Search for the cell housing the specified text and yield its [x, y] center coordinate. 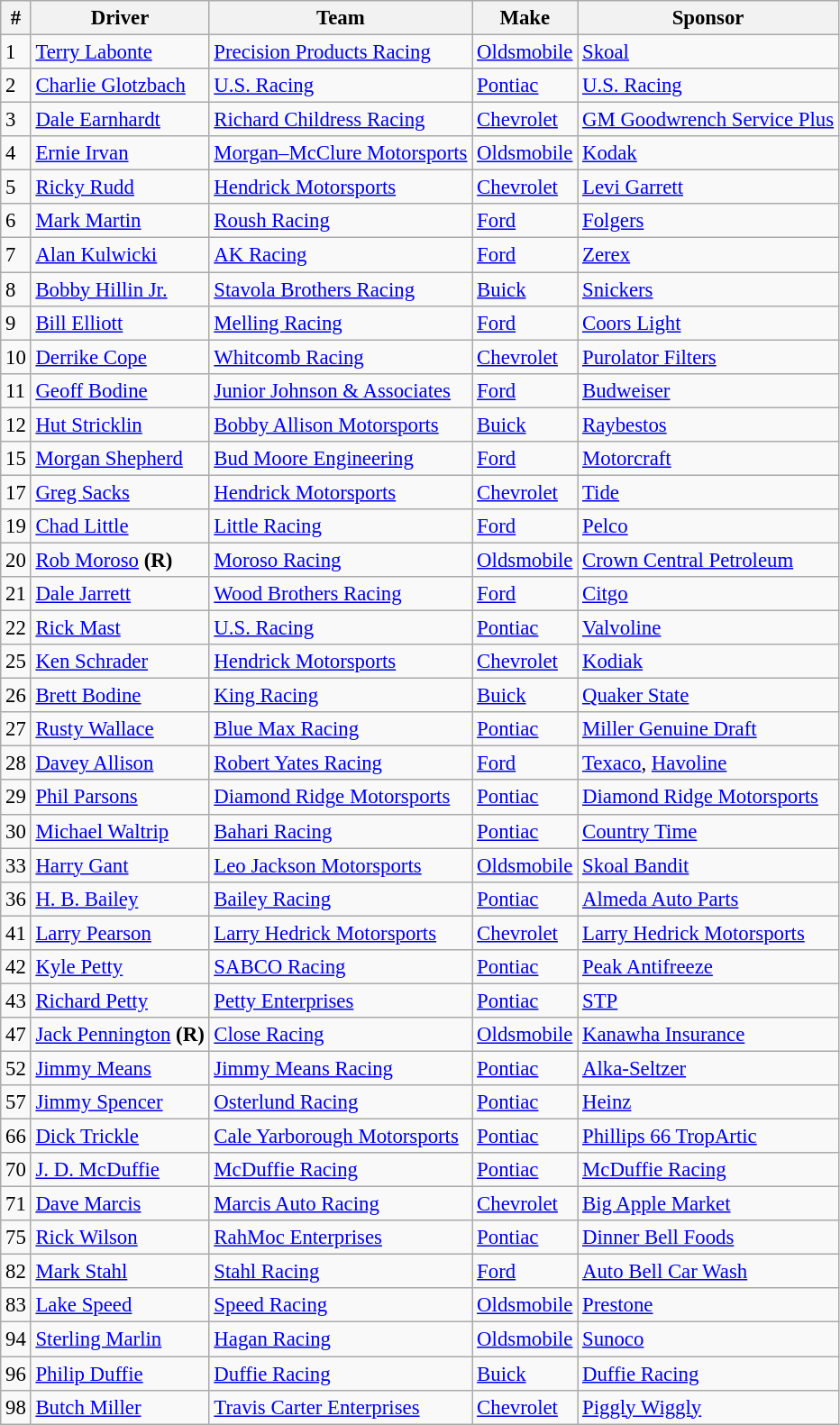
Melling Racing [341, 323]
Valvoline [708, 628]
25 [16, 662]
Morgan–McClure Motorsports [341, 153]
Sterling Marlin [120, 1339]
Bud Moore Engineering [341, 459]
Close Racing [341, 1035]
Big Apple Market [708, 1204]
Coors Light [708, 323]
82 [16, 1272]
Leo Jackson Motorsports [341, 865]
Stahl Racing [341, 1272]
4 [16, 153]
Moroso Racing [341, 560]
Dick Trickle [120, 1137]
47 [16, 1035]
Rob Moroso (R) [120, 560]
Hagan Racing [341, 1339]
Snickers [708, 289]
Cale Yarborough Motorsports [341, 1137]
Dave Marcis [120, 1204]
Philip Duffie [120, 1374]
Jimmy Means [120, 1068]
Charlie Glotzbach [120, 86]
19 [16, 526]
Crown Central Petroleum [708, 560]
Butch Miller [120, 1407]
33 [16, 865]
6 [16, 221]
57 [16, 1102]
5 [16, 187]
Heinz [708, 1102]
Piggly Wiggly [708, 1407]
Country Time [708, 831]
27 [16, 729]
Tide [708, 492]
Dale Earnhardt [120, 120]
King Racing [341, 696]
Mark Stahl [120, 1272]
Skoal [708, 52]
RahMoc Enterprises [341, 1238]
21 [16, 594]
9 [16, 323]
Team [341, 18]
98 [16, 1407]
36 [16, 899]
Greg Sacks [120, 492]
SABCO Racing [341, 967]
GM Goodwrench Service Plus [708, 120]
Auto Bell Car Wash [708, 1272]
Jimmy Spencer [120, 1102]
Ken Schrader [120, 662]
J. D. McDuffie [120, 1170]
Larry Pearson [120, 933]
Alka-Seltzer [708, 1068]
29 [16, 798]
Geoff Bodine [120, 390]
12 [16, 425]
96 [16, 1374]
Sponsor [708, 18]
70 [16, 1170]
Alan Kulwicki [120, 255]
Davey Allison [120, 763]
STP [708, 1000]
Roush Racing [341, 221]
43 [16, 1000]
Speed Racing [341, 1306]
Almeda Auto Parts [708, 899]
# [16, 18]
Raybestos [708, 425]
41 [16, 933]
Skoal Bandit [708, 865]
Bailey Racing [341, 899]
Texaco, Havoline [708, 763]
66 [16, 1137]
Prestone [708, 1306]
Phil Parsons [120, 798]
Levi Garrett [708, 187]
Junior Johnson & Associates [341, 390]
1 [16, 52]
Brett Bodine [120, 696]
Harry Gant [120, 865]
Wood Brothers Racing [341, 594]
71 [16, 1204]
Jimmy Means Racing [341, 1068]
Sunoco [708, 1339]
Bobby Hillin Jr. [120, 289]
Budweiser [708, 390]
42 [16, 967]
Michael Waltrip [120, 831]
94 [16, 1339]
7 [16, 255]
Mark Martin [120, 221]
30 [16, 831]
Pelco [708, 526]
Bahari Racing [341, 831]
Blue Max Racing [341, 729]
Robert Yates Racing [341, 763]
10 [16, 357]
Hut Stricklin [120, 425]
Ernie Irvan [120, 153]
Kodak [708, 153]
Jack Pennington (R) [120, 1035]
Lake Speed [120, 1306]
26 [16, 696]
Little Racing [341, 526]
Folgers [708, 221]
Stavola Brothers Racing [341, 289]
15 [16, 459]
H. B. Bailey [120, 899]
Kyle Petty [120, 967]
Precision Products Racing [341, 52]
Chad Little [120, 526]
AK Racing [341, 255]
Dale Jarrett [120, 594]
Make [525, 18]
3 [16, 120]
Kanawha Insurance [708, 1035]
20 [16, 560]
Motorcraft [708, 459]
52 [16, 1068]
Richard Petty [120, 1000]
17 [16, 492]
Richard Childress Racing [341, 120]
Travis Carter Enterprises [341, 1407]
Petty Enterprises [341, 1000]
75 [16, 1238]
Bobby Allison Motorsports [341, 425]
Derrike Cope [120, 357]
Purolator Filters [708, 357]
83 [16, 1306]
2 [16, 86]
Marcis Auto Racing [341, 1204]
Miller Genuine Draft [708, 729]
Driver [120, 18]
Bill Elliott [120, 323]
Citgo [708, 594]
Whitcomb Racing [341, 357]
Rick Wilson [120, 1238]
Morgan Shepherd [120, 459]
Terry Labonte [120, 52]
Kodiak [708, 662]
Ricky Rudd [120, 187]
11 [16, 390]
Dinner Bell Foods [708, 1238]
Rusty Wallace [120, 729]
22 [16, 628]
Quaker State [708, 696]
Osterlund Racing [341, 1102]
28 [16, 763]
Phillips 66 TropArtic [708, 1137]
Rick Mast [120, 628]
Peak Antifreeze [708, 967]
Zerex [708, 255]
8 [16, 289]
